Capture the cell that displays the provided text and extract its [x, y] central coordinate. 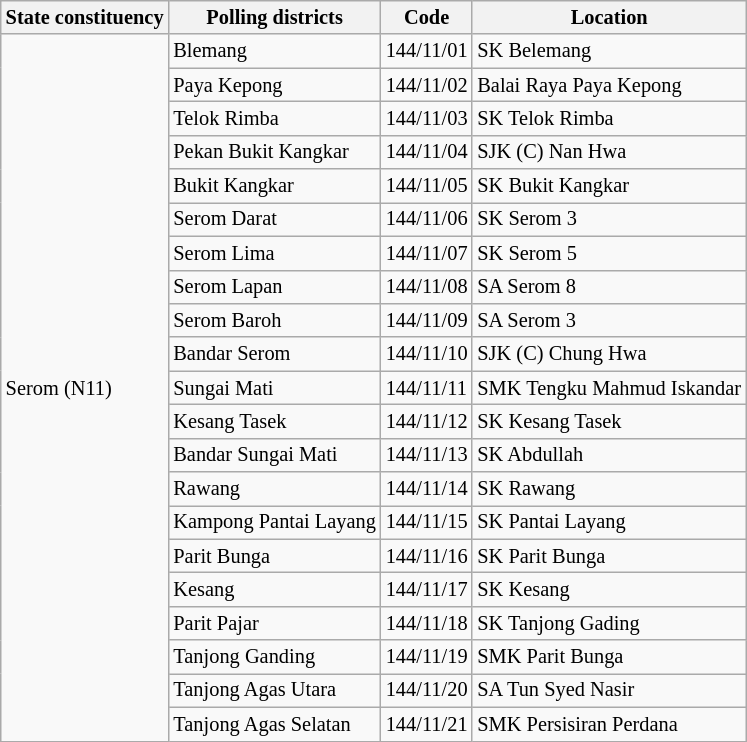
Bukit Kangkar [274, 186]
SA Tun Syed Nasir [608, 690]
SK Belemang [608, 51]
Pekan Bukit Kangkar [274, 152]
144/11/07 [427, 253]
144/11/12 [427, 421]
Sungai Mati [274, 388]
SK Rawang [608, 489]
144/11/09 [427, 320]
144/11/17 [427, 589]
SK Abdullah [608, 455]
144/11/08 [427, 287]
144/11/04 [427, 152]
SK Kesang Tasek [608, 421]
Balai Raya Paya Kepong [608, 85]
144/11/21 [427, 724]
SK Serom 5 [608, 253]
SK Telok Rimba [608, 118]
Telok Rimba [274, 118]
Parit Bunga [274, 556]
144/11/01 [427, 51]
Paya Kepong [274, 85]
SK Pantai Layang [608, 522]
144/11/06 [427, 219]
Kesang [274, 589]
SK Tanjong Gading [608, 623]
144/11/10 [427, 354]
State constituency [85, 17]
Tanjong Agas Utara [274, 690]
Serom Darat [274, 219]
Serom Baroh [274, 320]
144/11/20 [427, 690]
144/11/13 [427, 455]
Parit Pajar [274, 623]
SK Kesang [608, 589]
Bandar Sungai Mati [274, 455]
SMK Persisiran Perdana [608, 724]
Tanjong Ganding [274, 657]
144/11/03 [427, 118]
Serom Lima [274, 253]
144/11/02 [427, 85]
SJK (C) Nan Hwa [608, 152]
Blemang [274, 51]
Kampong Pantai Layang [274, 522]
SK Parit Bunga [608, 556]
144/11/14 [427, 489]
Polling districts [274, 17]
SMK Tengku Mahmud Iskandar [608, 388]
SA Serom 3 [608, 320]
Tanjong Agas Selatan [274, 724]
144/11/05 [427, 186]
144/11/16 [427, 556]
SMK Parit Bunga [608, 657]
144/11/19 [427, 657]
Code [427, 17]
Location [608, 17]
Rawang [274, 489]
Bandar Serom [274, 354]
144/11/15 [427, 522]
SK Bukit Kangkar [608, 186]
SK Serom 3 [608, 219]
Serom (N11) [85, 388]
SJK (C) Chung Hwa [608, 354]
144/11/18 [427, 623]
Kesang Tasek [274, 421]
144/11/11 [427, 388]
SA Serom 8 [608, 287]
Serom Lapan [274, 287]
